Detect which cell encompasses the target text, then output its (x, y) center coordinate. 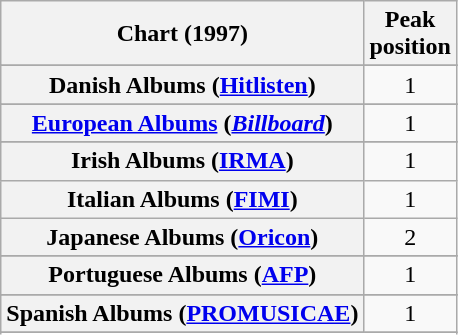
Danish Albums (Hitlisten) (182, 85)
Chart (1997) (182, 34)
Italian Albums (FIMI) (182, 199)
Peakposition (410, 34)
Spanish Albums (PROMUSICAE) (182, 313)
Portuguese Albums (AFP) (182, 275)
2 (410, 237)
Irish Albums (IRMA) (182, 161)
European Albums (Billboard) (182, 123)
Japanese Albums (Oricon) (182, 237)
